Find where the given text appears and provide that cell's center as [x, y] coordinate. 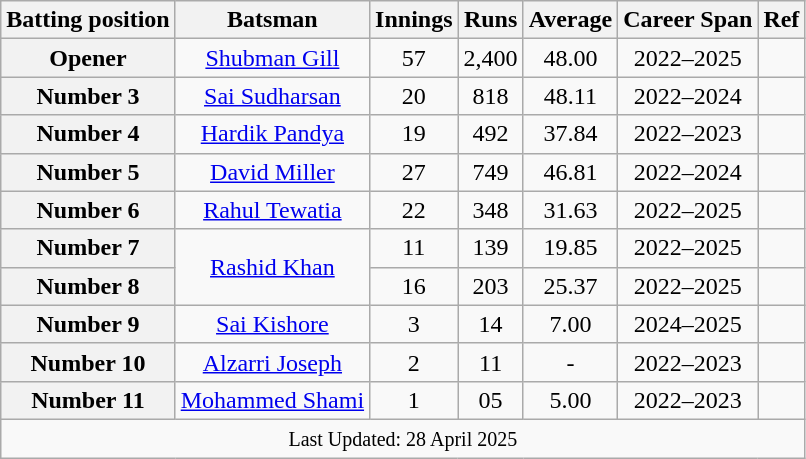
Mohammed Shami [272, 400]
05 [490, 400]
Opener [88, 58]
203 [490, 286]
Number 6 [88, 210]
139 [490, 248]
57 [414, 58]
3 [414, 324]
Number 8 [88, 286]
19.85 [570, 248]
Number 11 [88, 400]
Number 3 [88, 96]
Last Updated: 28 April 2025 [403, 438]
492 [490, 134]
19 [414, 134]
Batsman [272, 20]
2 [414, 362]
27 [414, 172]
48.11 [570, 96]
David Miller [272, 172]
- [570, 362]
7.00 [570, 324]
Runs [490, 20]
749 [490, 172]
Number 4 [88, 134]
348 [490, 210]
14 [490, 324]
46.81 [570, 172]
25.37 [570, 286]
Rahul Tewatia [272, 210]
Number 5 [88, 172]
20 [414, 96]
Ref [782, 20]
Batting position [88, 20]
Number 7 [88, 248]
Hardik Pandya [272, 134]
Shubman Gill [272, 58]
Career Span [688, 20]
Number 10 [88, 362]
Alzarri Joseph [272, 362]
31.63 [570, 210]
22 [414, 210]
16 [414, 286]
5.00 [570, 400]
Number 9 [88, 324]
818 [490, 96]
Sai Sudharsan [272, 96]
2,400 [490, 58]
2024–2025 [688, 324]
48.00 [570, 58]
Rashid Khan [272, 267]
1 [414, 400]
37.84 [570, 134]
Average [570, 20]
Sai Kishore [272, 324]
Innings [414, 20]
